Detect which cell encompasses the target text, then output its [X, Y] center coordinate. 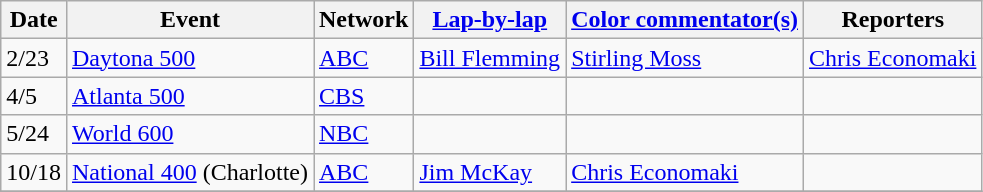
NBC [364, 134]
World 600 [190, 134]
National 400 (Charlotte) [190, 172]
Atlanta 500 [190, 96]
CBS [364, 96]
Jim McKay [490, 172]
Bill Flemming [490, 58]
Color commentator(s) [685, 20]
Lap-by-lap [490, 20]
10/18 [34, 172]
Event [190, 20]
2/23 [34, 58]
Stirling Moss [685, 58]
Daytona 500 [190, 58]
4/5 [34, 96]
Date [34, 20]
Network [364, 20]
Reporters [893, 20]
5/24 [34, 134]
